Find where the given text appears and provide that cell's center as [x, y] coordinate. 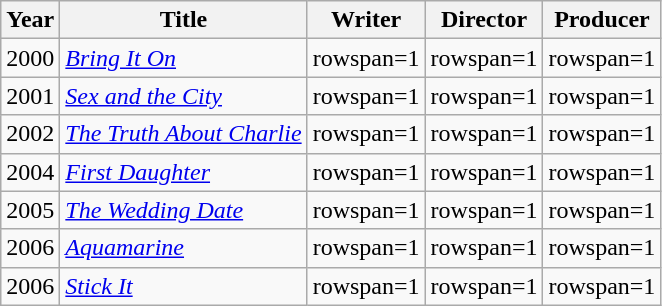
Stick It [184, 286]
Bring It On [184, 58]
Aquamarine [184, 248]
First Daughter [184, 172]
Writer [366, 20]
Producer [602, 20]
Title [184, 20]
Director [484, 20]
2001 [30, 96]
2000 [30, 58]
The Wedding Date [184, 210]
Sex and the City [184, 96]
2002 [30, 134]
2004 [30, 172]
Year [30, 20]
2005 [30, 210]
The Truth About Charlie [184, 134]
